Pinpoint the cell where the given text exists, returning its [X, Y] midpoint coordinate. 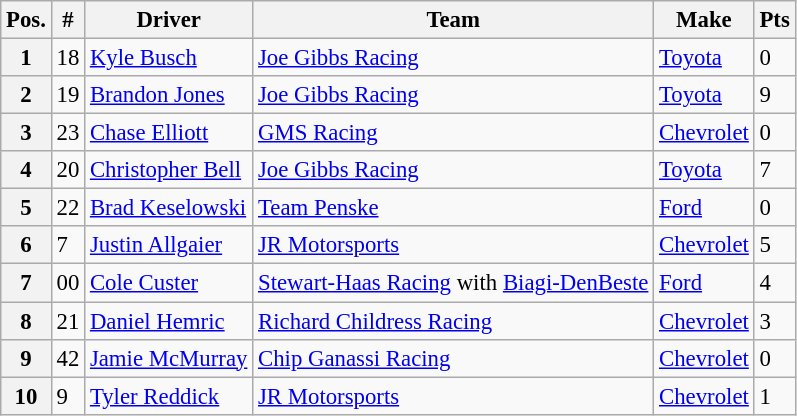
22 [68, 208]
GMS Racing [454, 133]
Kyle Busch [169, 58]
Cole Custer [169, 283]
Tyler Reddick [169, 396]
23 [68, 133]
20 [68, 170]
10 [26, 396]
00 [68, 283]
Team [454, 20]
Justin Allgaier [169, 245]
Pts [774, 20]
Richard Childress Racing [454, 321]
6 [26, 245]
Brandon Jones [169, 95]
Jamie McMurray [169, 358]
Team Penske [454, 208]
Brad Keselowski [169, 208]
42 [68, 358]
# [68, 20]
Make [704, 20]
Christopher Bell [169, 170]
21 [68, 321]
8 [26, 321]
Daniel Hemric [169, 321]
18 [68, 58]
Pos. [26, 20]
Chase Elliott [169, 133]
Stewart-Haas Racing with Biagi-DenBeste [454, 283]
Driver [169, 20]
2 [26, 95]
Chip Ganassi Racing [454, 358]
19 [68, 95]
